Locate the cell with the specified text and output its [X, Y] center coordinate. 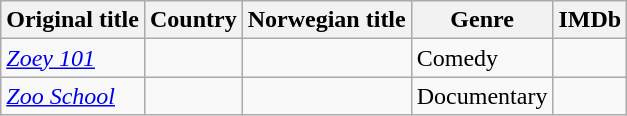
Original title [73, 20]
IMDb [590, 20]
Zoo School [73, 96]
Genre [482, 20]
Zoey 101 [73, 58]
Comedy [482, 58]
Country [193, 20]
Norwegian title [326, 20]
Documentary [482, 96]
